Identify which cell holds the provided text, then report its [x, y] central coordinate. 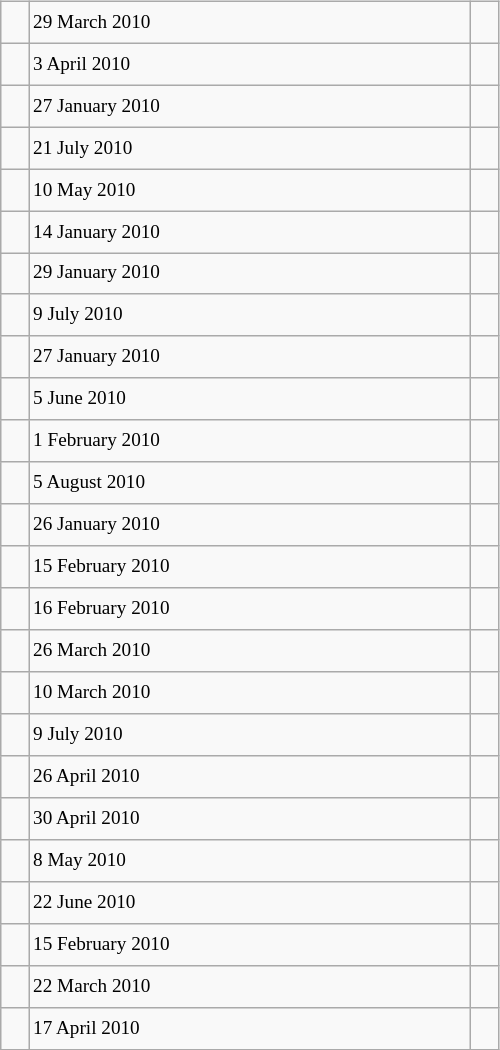
29 January 2010 [249, 274]
26 January 2010 [249, 525]
8 May 2010 [249, 861]
10 May 2010 [249, 190]
3 April 2010 [249, 64]
14 January 2010 [249, 232]
10 March 2010 [249, 693]
22 June 2010 [249, 902]
22 March 2010 [249, 986]
5 August 2010 [249, 483]
5 June 2010 [249, 399]
26 March 2010 [249, 651]
30 April 2010 [249, 819]
29 March 2010 [249, 22]
21 July 2010 [249, 148]
26 April 2010 [249, 777]
16 February 2010 [249, 609]
1 February 2010 [249, 441]
17 April 2010 [249, 1028]
